Find where the given text appears and provide that cell's center as [X, Y] coordinate. 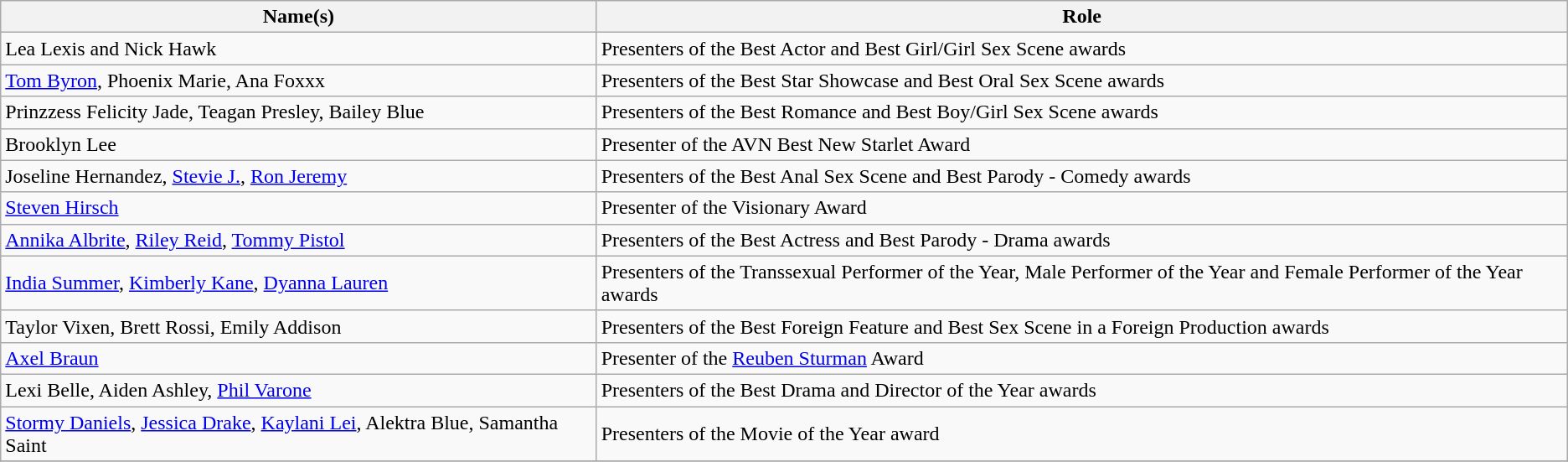
Presenters of the Best Drama and Director of the Year awards [1082, 390]
Role [1082, 17]
Brooklyn Lee [298, 144]
Tom Byron, Phoenix Marie, Ana Foxxx [298, 80]
Steven Hirsch [298, 208]
Presenter of the Reuben Sturman Award [1082, 358]
Presenters of the Movie of the Year award [1082, 433]
Lexi Belle, Aiden Ashley, Phil Varone [298, 390]
Presenters of the Best Star Showcase and Best Oral Sex Scene awards [1082, 80]
Presenter of the AVN Best New Starlet Award [1082, 144]
Joseline Hernandez, Stevie J., Ron Jeremy [298, 176]
Lea Lexis and Nick Hawk [298, 49]
Presenters of the Best Anal Sex Scene and Best Parody - Comedy awards [1082, 176]
Presenters of the Best Romance and Best Boy/Girl Sex Scene awards [1082, 112]
Annika Albrite, Riley Reid, Tommy Pistol [298, 240]
Presenters of the Transsexual Performer of the Year, Male Performer of the Year and Female Performer of the Year awards [1082, 283]
Presenter of the Visionary Award [1082, 208]
Stormy Daniels, Jessica Drake, Kaylani Lei, Alektra Blue, Samantha Saint [298, 433]
Name(s) [298, 17]
Prinzzess Felicity Jade, Teagan Presley, Bailey Blue [298, 112]
Axel Braun [298, 358]
Taylor Vixen, Brett Rossi, Emily Addison [298, 326]
India Summer, Kimberly Kane, Dyanna Lauren [298, 283]
Presenters of the Best Actress and Best Parody - Drama awards [1082, 240]
Presenters of the Best Foreign Feature and Best Sex Scene in a Foreign Production awards [1082, 326]
Presenters of the Best Actor and Best Girl/Girl Sex Scene awards [1082, 49]
